Identify which cell holds the provided text, then report its [x, y] central coordinate. 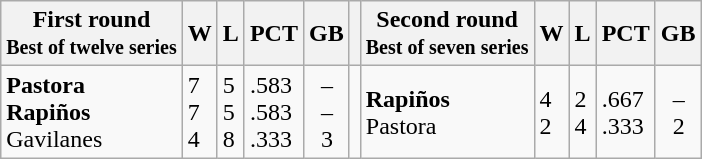
558 [230, 112]
PastoraRapiñosGavilanes [92, 112]
.667.333 [626, 112]
– – 3 [326, 112]
.583.583.333 [274, 112]
– 2 [678, 112]
Second roundBest of seven series [447, 34]
First roundBest of twelve series [92, 34]
24 [582, 112]
RapiñosPastora [447, 112]
42 [552, 112]
774 [200, 112]
